Return the [x, y] coordinate for the center point of the cell that contains the specified text.  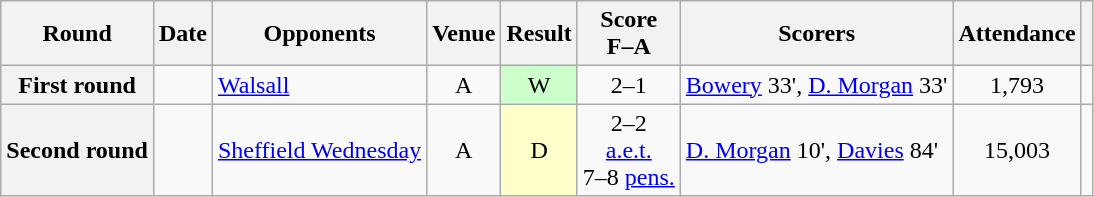
First round [78, 85]
Result [539, 34]
ScoreF–A [628, 34]
D. Morgan 10', Davies 84' [816, 150]
15,003 [1017, 150]
Second round [78, 150]
Scorers [816, 34]
1,793 [1017, 85]
Bowery 33', D. Morgan 33' [816, 85]
Sheffield Wednesday [319, 150]
2–2a.e.t.7–8 pens. [628, 150]
W [539, 85]
2–1 [628, 85]
Round [78, 34]
Date [182, 34]
D [539, 150]
Attendance [1017, 34]
Walsall [319, 85]
Venue [464, 34]
Opponents [319, 34]
